Provide the [x, y] coordinate of the cell's center where the given text is located.  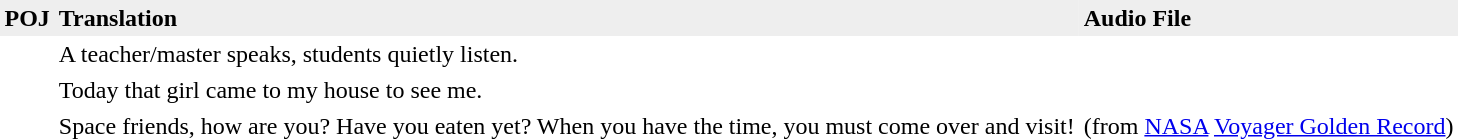
POJ [27, 18]
Today that girl came to my house to see me. [566, 90]
Audio File [1268, 18]
Translation [566, 18]
A teacher/master speaks, students quietly listen. [566, 54]
